Output the (x, y) coordinate of the center of the cell containing the given text.  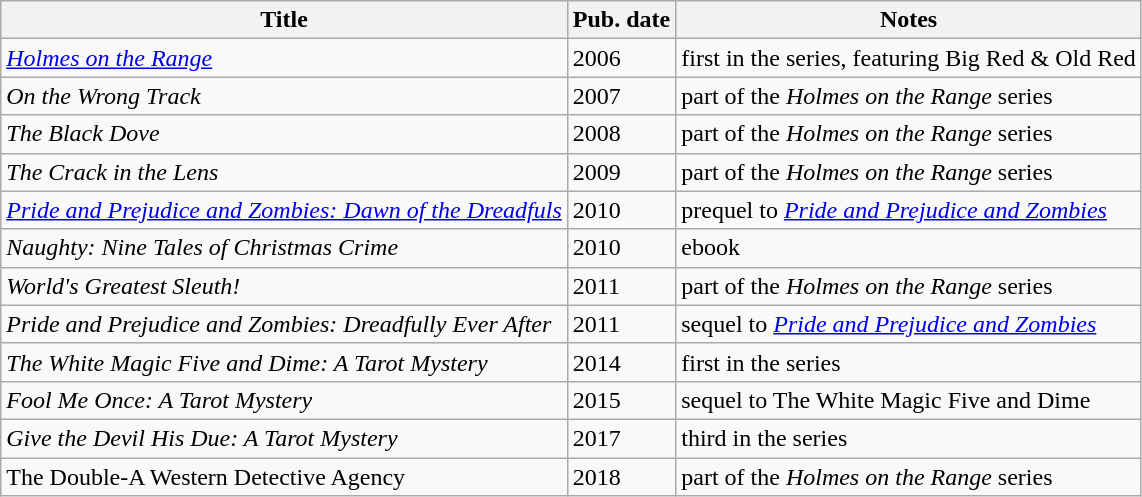
Fool Me Once: A Tarot Mystery (284, 400)
2009 (621, 172)
2015 (621, 400)
2014 (621, 362)
Title (284, 20)
Notes (909, 20)
2007 (621, 96)
2017 (621, 438)
prequel to Pride and Prejudice and Zombies (909, 210)
Pride and Prejudice and Zombies: Dawn of the Dreadfuls (284, 210)
2006 (621, 58)
first in the series, featuring Big Red & Old Red (909, 58)
The White Magic Five and Dime: A Tarot Mystery (284, 362)
2018 (621, 477)
On the Wrong Track (284, 96)
ebook (909, 248)
World's Greatest Sleuth! (284, 286)
The Crack in the Lens (284, 172)
Holmes on the Range (284, 58)
Naughty: Nine Tales of Christmas Crime (284, 248)
2008 (621, 134)
sequel to Pride and Prejudice and Zombies (909, 324)
The Double-A Western Detective Agency (284, 477)
Pride and Prejudice and Zombies: Dreadfully Ever After (284, 324)
Give the Devil His Due: A Tarot Mystery (284, 438)
sequel to The White Magic Five and Dime (909, 400)
The Black Dove (284, 134)
first in the series (909, 362)
third in the series (909, 438)
Pub. date (621, 20)
